Detect which cell encompasses the target text, then output its [X, Y] center coordinate. 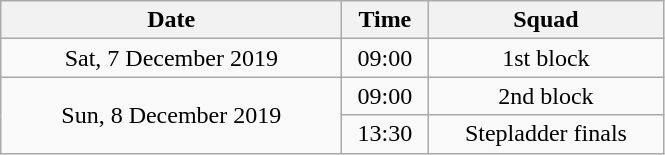
13:30 [385, 134]
Stepladder finals [546, 134]
1st block [546, 58]
Sun, 8 December 2019 [172, 115]
Date [172, 20]
2nd block [546, 96]
Time [385, 20]
Squad [546, 20]
Sat, 7 December 2019 [172, 58]
